From the cell containing the given text, extract its center point as [X, Y] coordinate. 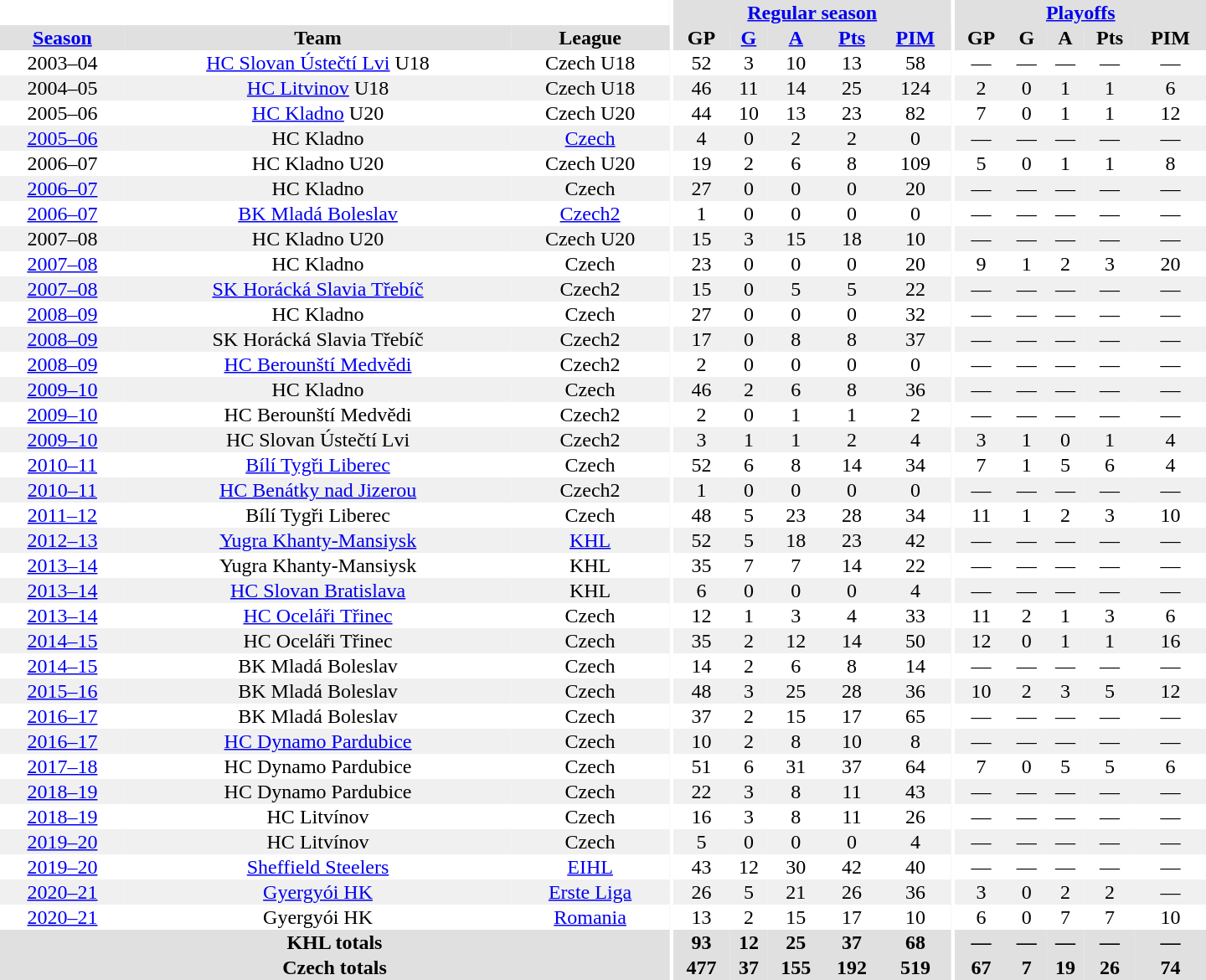
HC Litvinov U18 [318, 88]
93 [702, 942]
64 [915, 766]
Team [318, 38]
32 [915, 314]
Season [62, 38]
74 [1171, 967]
Czech totals [335, 967]
65 [915, 716]
KHL totals [335, 942]
Sheffield Steelers [318, 867]
33 [915, 616]
21 [796, 892]
Erste Liga [590, 892]
31 [796, 766]
477 [702, 967]
2017–18 [62, 766]
68 [915, 942]
109 [915, 163]
82 [915, 113]
50 [915, 641]
League [590, 38]
Regular season [812, 13]
HC Slovan Ústečtí Lvi [318, 440]
2011–12 [62, 515]
HC Slovan Bratislava [318, 591]
124 [915, 88]
2012–13 [62, 540]
EIHL [590, 867]
HC Benátky nad Jizerou [318, 490]
Romania [590, 917]
155 [796, 967]
2004–05 [62, 88]
9 [982, 264]
30 [796, 867]
Playoffs [1080, 13]
58 [915, 63]
HC Slovan Ústečtí Lvi U18 [318, 63]
67 [982, 967]
2003–04 [62, 63]
192 [853, 967]
2015–16 [62, 691]
519 [915, 967]
40 [915, 867]
44 [702, 113]
51 [702, 766]
